For the text-containing cell, return its midpoint in (X, Y) coordinate format. 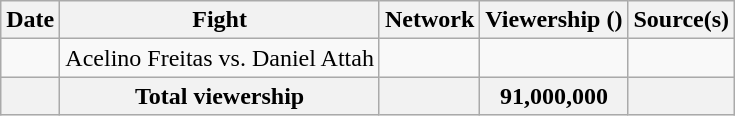
Total viewership (220, 96)
91,000,000 (554, 96)
Acelino Freitas vs. Daniel Attah (220, 58)
Source(s) (682, 20)
Date (30, 20)
Viewership () (554, 20)
Network (429, 20)
Fight (220, 20)
